From the cell containing the given text, extract its center point as [x, y] coordinate. 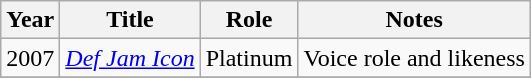
Year [30, 20]
Notes [414, 20]
Platinum [249, 58]
2007 [30, 58]
Def Jam Icon [130, 58]
Role [249, 20]
Voice role and likeness [414, 58]
Title [130, 20]
